Find where the given text appears and provide that cell's center as (x, y) coordinate. 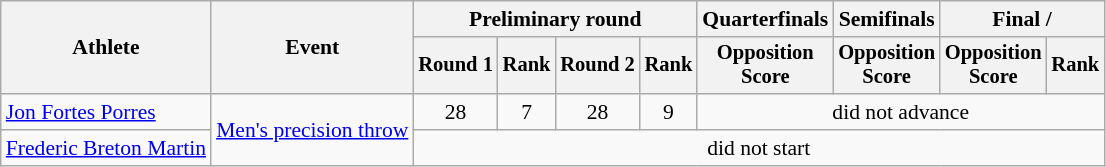
9 (669, 112)
Quarterfinals (765, 19)
did not start (758, 148)
did not advance (900, 112)
Frederic Breton Martin (106, 148)
Jon Fortes Porres (106, 112)
Semifinals (886, 19)
Round 2 (597, 66)
Men's precision throw (312, 130)
Preliminary round (555, 19)
7 (527, 112)
Final / (1022, 19)
Round 1 (455, 66)
Athlete (106, 48)
Event (312, 48)
